Find where the given text appears and provide that cell's center as (x, y) coordinate. 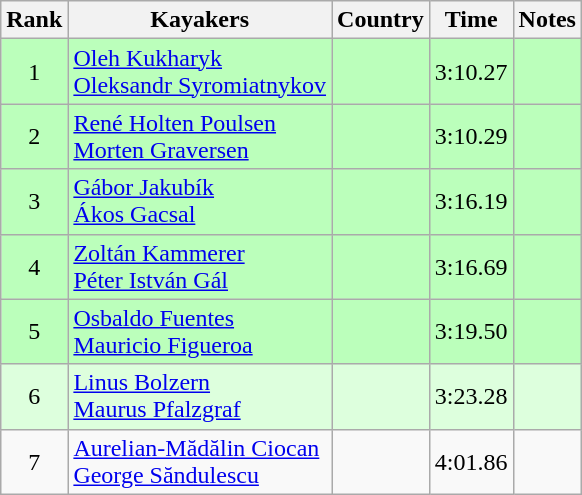
Linus BolzernMaurus Pfalzgraf (200, 396)
Time (471, 20)
Oleh KukharykOleksandr Syromiatnykov (200, 72)
3:19.50 (471, 332)
3:16.19 (471, 202)
3 (34, 202)
Gábor JakubíkÁkos Gacsal (200, 202)
René Holten PoulsenMorten Graversen (200, 136)
2 (34, 136)
3:16.69 (471, 266)
4 (34, 266)
Aurelian-Mădălin CiocanGeorge Săndulescu (200, 462)
Country (381, 20)
5 (34, 332)
Notes (547, 20)
Zoltán KammererPéter István Gál (200, 266)
Kayakers (200, 20)
Rank (34, 20)
6 (34, 396)
3:10.27 (471, 72)
3:23.28 (471, 396)
4:01.86 (471, 462)
3:10.29 (471, 136)
7 (34, 462)
1 (34, 72)
Osbaldo FuentesMauricio Figueroa (200, 332)
